From the cell containing the given text, extract its center point as [x, y] coordinate. 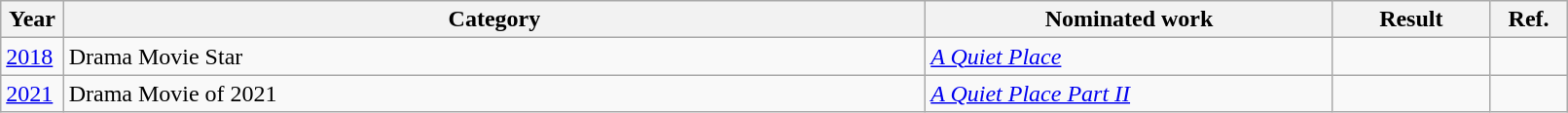
2018 [32, 56]
Ref. [1528, 19]
A Quiet Place [1129, 56]
Nominated work [1129, 19]
Drama Movie of 2021 [494, 94]
Drama Movie Star [494, 56]
Category [494, 19]
Year [32, 19]
A Quiet Place Part II [1129, 94]
Result [1411, 19]
2021 [32, 94]
